Locate the cell with the specified text and output its [x, y] center coordinate. 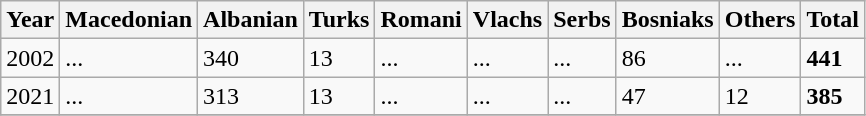
313 [251, 96]
47 [668, 96]
2021 [30, 96]
Turks [339, 20]
12 [760, 96]
Bosniaks [668, 20]
Macedonian [129, 20]
Year [30, 20]
Total [833, 20]
86 [668, 58]
Romani [421, 20]
340 [251, 58]
441 [833, 58]
Vlachs [507, 20]
2002 [30, 58]
Others [760, 20]
Serbs [582, 20]
385 [833, 96]
Albanian [251, 20]
